Extract the (x, y) coordinate from the center of the cell holding the provided text.  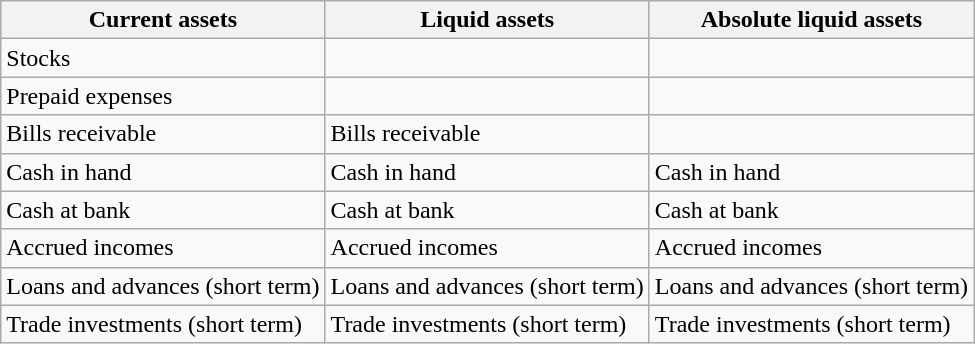
Prepaid expenses (163, 96)
Liquid assets (487, 20)
Current assets (163, 20)
Absolute liquid assets (811, 20)
Stocks (163, 58)
